Identify which cell holds the provided text, then report its (X, Y) central coordinate. 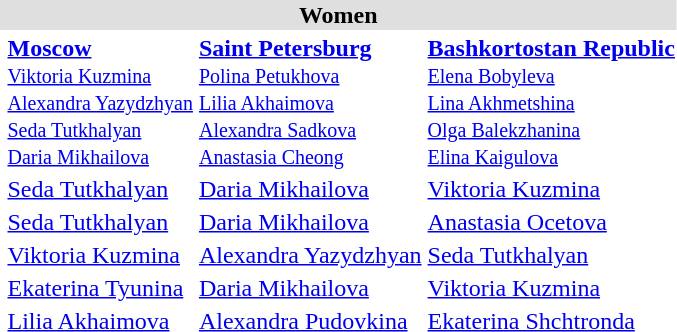
Saint PetersburgPolina PetukhovaLilia AkhaimovaAlexandra SadkovaAnastasia Cheong (310, 102)
Alexandra Yazydzhyan (310, 255)
Women (338, 15)
Ekaterina Tyunina (100, 288)
Bashkortostan RepublicElena BobylevaLina AkhmetshinaOlga BalekzhaninaElina Kaigulova (551, 102)
Anastasia Ocetova (551, 222)
MoscowViktoria KuzminaAlexandra YazydzhyanSeda TutkhalyanDaria Mikhailova (100, 102)
